Find where the given text appears and provide that cell's center as [X, Y] coordinate. 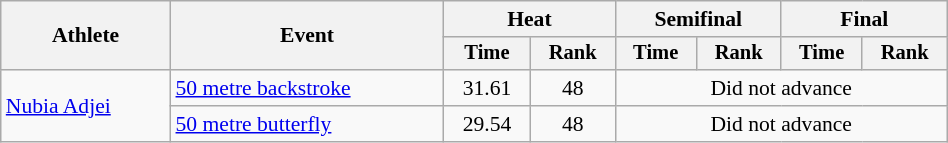
31.61 [488, 88]
Final [864, 19]
50 metre backstroke [306, 88]
29.54 [488, 124]
Nubia Adjei [86, 106]
Athlete [86, 36]
Heat [530, 19]
50 metre butterfly [306, 124]
Event [306, 36]
Semifinal [698, 19]
